Locate the cell with the specified text and output its [X, Y] center coordinate. 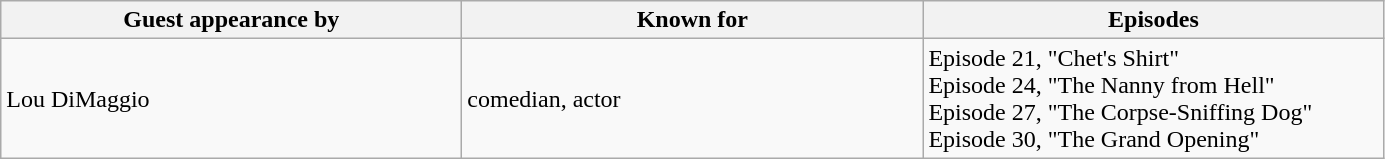
comedian, actor [692, 98]
Known for [692, 20]
Episodes [1154, 20]
Episode 21, "Chet's Shirt"Episode 24, "The Nanny from Hell"Episode 27, "The Corpse-Sniffing Dog"Episode 30, "The Grand Opening" [1154, 98]
Lou DiMaggio [232, 98]
Guest appearance by [232, 20]
